Search for the cell housing the specified text and yield its (x, y) center coordinate. 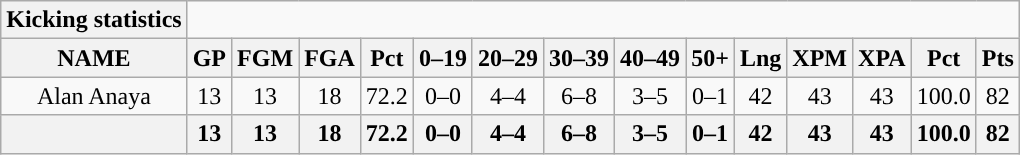
0–19 (442, 58)
50+ (710, 58)
GP (209, 58)
XPA (882, 58)
30–39 (580, 58)
Pts (998, 58)
NAME (94, 58)
40–49 (650, 58)
Kicking statistics (94, 20)
Alan Anaya (94, 96)
Lng (760, 58)
FGA (330, 58)
XPM (820, 58)
20–29 (508, 58)
FGM (266, 58)
